For the text-containing cell, return its midpoint in (X, Y) coordinate format. 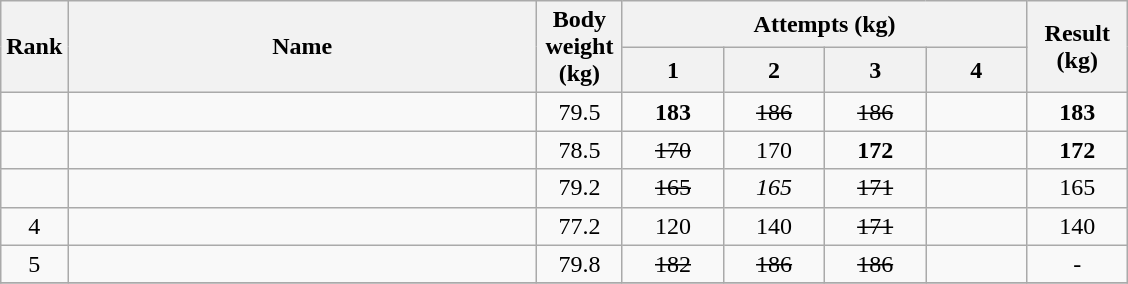
Result (kg) (1078, 47)
- (1078, 264)
Body weight (kg) (579, 47)
79.5 (579, 112)
78.5 (579, 150)
182 (672, 264)
Name (302, 47)
79.8 (579, 264)
3 (876, 70)
2 (774, 70)
Rank (34, 47)
Attempts (kg) (824, 24)
79.2 (579, 188)
1 (672, 70)
120 (672, 226)
77.2 (579, 226)
5 (34, 264)
